Capture the cell that displays the provided text and extract its (X, Y) central coordinate. 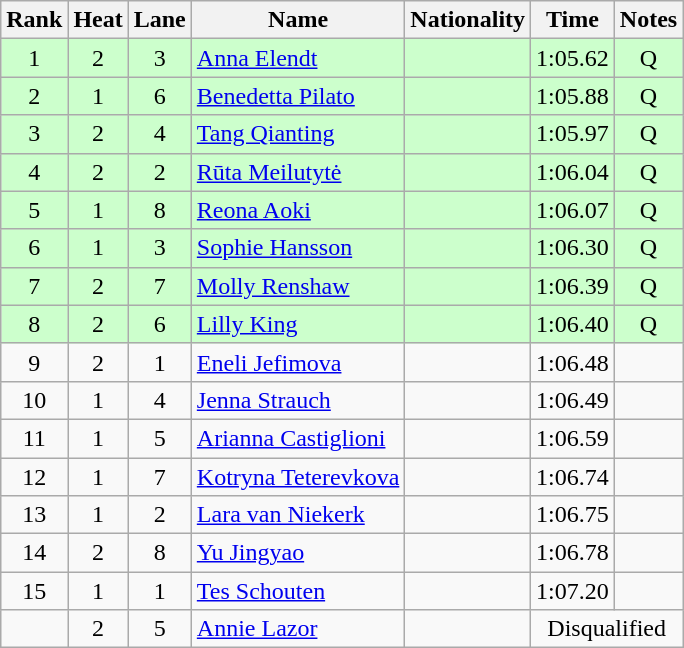
1:06.59 (573, 438)
12 (34, 477)
Sophie Hansson (298, 248)
Molly Renshaw (298, 286)
11 (34, 438)
1:06.48 (573, 362)
14 (34, 553)
Rank (34, 20)
1:06.74 (573, 477)
1:06.30 (573, 248)
Heat (98, 20)
Tes Schouten (298, 591)
Benedetta Pilato (298, 96)
Lilly King (298, 324)
Anna Elendt (298, 58)
Eneli Jefimova (298, 362)
1:06.39 (573, 286)
1:06.40 (573, 324)
15 (34, 591)
Arianna Castiglioni (298, 438)
Lara van Niekerk (298, 515)
1:07.20 (573, 591)
9 (34, 362)
Yu Jingyao (298, 553)
Jenna Strauch (298, 400)
Tang Qianting (298, 134)
Nationality (468, 20)
1:05.88 (573, 96)
1:06.78 (573, 553)
1:06.49 (573, 400)
1:06.07 (573, 210)
Name (298, 20)
Disqualified (607, 629)
1:05.62 (573, 58)
10 (34, 400)
Lane (160, 20)
Reona Aoki (298, 210)
Annie Lazor (298, 629)
1:06.04 (573, 172)
Rūta Meilutytė (298, 172)
Kotryna Teterevkova (298, 477)
Time (573, 20)
13 (34, 515)
1:05.97 (573, 134)
Notes (648, 20)
1:06.75 (573, 515)
